From the cell containing the given text, extract its center point as (X, Y) coordinate. 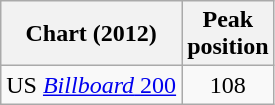
108 (228, 85)
Chart (2012) (92, 34)
Peakposition (228, 34)
US Billboard 200 (92, 85)
